Search for the cell housing the specified text and yield its (X, Y) center coordinate. 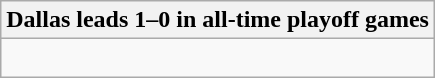
Dallas leads 1–0 in all-time playoff games (218, 20)
